Return the (x, y) coordinate for the center point of the cell that contains the specified text.  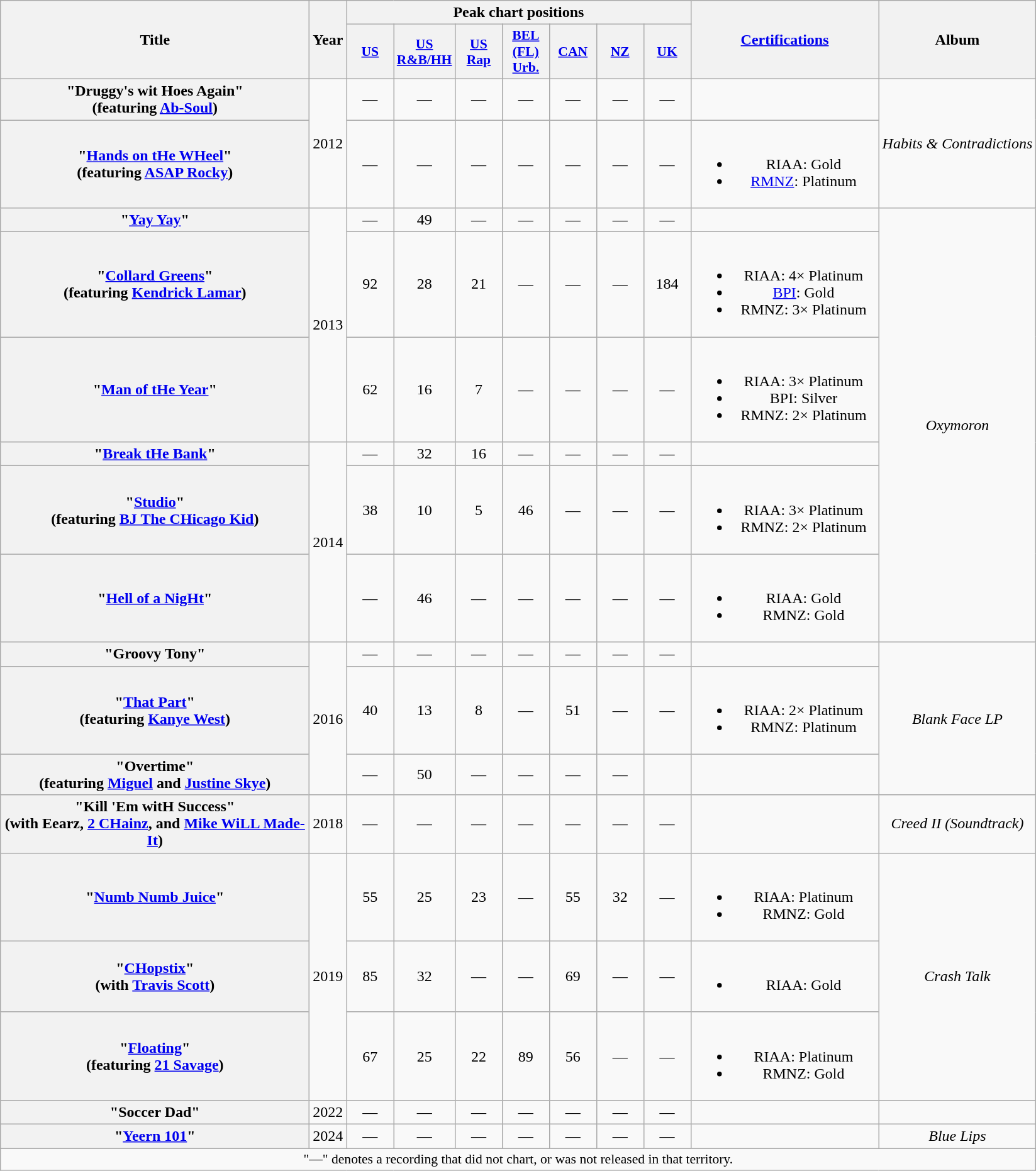
85 (370, 976)
Oxymoron (957, 425)
RIAA: 4× PlatinumBPI: GoldRMNZ: 3× Platinum (785, 284)
NZ (620, 52)
Habits & Contradictions (957, 143)
8 (478, 710)
"Groovy Tony" (155, 654)
13 (425, 710)
2016 (328, 718)
50 (425, 775)
Album (957, 40)
RIAA: GoldRMNZ: Gold (785, 598)
Peak chart positions (518, 13)
Crash Talk (957, 976)
Blue Lips (957, 1136)
23 (478, 897)
US (370, 52)
184 (667, 284)
Creed II (Soundtrack) (957, 824)
69 (572, 976)
2013 (328, 325)
51 (572, 710)
"Overtime"(featuring Miguel and Justine Skye) (155, 775)
"Yeern 101" (155, 1136)
"Studio"(featuring BJ The CHicago Kid) (155, 510)
Title (155, 40)
5 (478, 510)
"Hell of a NigHt" (155, 598)
28 (425, 284)
22 (478, 1056)
89 (526, 1056)
"Man of tHe Year" (155, 390)
RIAA: 3× PlatinumRMNZ: 2× Platinum (785, 510)
"That Part"(featuring Kanye West) (155, 710)
Blank Face LP (957, 718)
2012 (328, 143)
UK (667, 52)
56 (572, 1056)
"Druggy's wit Hoes Again"(featuring Ab-Soul) (155, 99)
"Hands on tHe WHeel"(featuring ASAP Rocky) (155, 164)
CAN (572, 52)
2014 (328, 542)
"Kill 'Em witH Success"(with Eearz, 2 CHainz, and Mike WiLL Made-It) (155, 824)
2018 (328, 824)
RIAA: 2× PlatinumRMNZ: Platinum (785, 710)
RIAA: GoldRMNZ: Platinum (785, 164)
67 (370, 1056)
62 (370, 390)
Year (328, 40)
Certifications (785, 40)
USR&B/HH (425, 52)
"Soccer Dad" (155, 1112)
10 (425, 510)
2024 (328, 1136)
2022 (328, 1112)
"Collard Greens"(featuring Kendrick Lamar) (155, 284)
"Break tHe Bank" (155, 454)
21 (478, 284)
"Yay Yay" (155, 220)
"—" denotes a recording that did not chart, or was not released in that territory. (518, 1160)
38 (370, 510)
49 (425, 220)
"Numb Numb Juice" (155, 897)
RIAA: 3× PlatinumBPI: SilverRMNZ: 2× Platinum (785, 390)
7 (478, 390)
2019 (328, 976)
92 (370, 284)
USRap (478, 52)
"Floating"(featuring 21 Savage) (155, 1056)
40 (370, 710)
"CHopstix"(with Travis Scott) (155, 976)
BEL(FL)Urb. (526, 52)
RIAA: Gold (785, 976)
